Scan for the cell matching the given text and deliver its [x, y] coordinate at center. 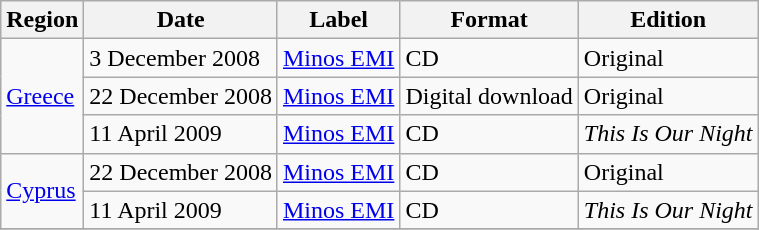
Format [489, 20]
3 December 2008 [181, 58]
Greece [42, 96]
Date [181, 20]
Label [338, 20]
Digital download [489, 96]
Region [42, 20]
Edition [668, 20]
Cyprus [42, 191]
